For the text-containing cell, return its midpoint in [x, y] coordinate format. 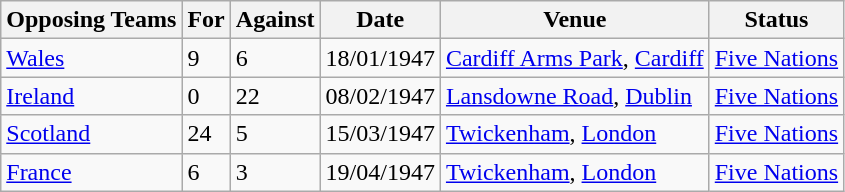
24 [206, 134]
19/04/1947 [380, 172]
Against [275, 20]
18/01/1947 [380, 58]
Scotland [92, 134]
Status [776, 20]
Lansdowne Road, Dublin [574, 96]
3 [275, 172]
5 [275, 134]
Venue [574, 20]
Wales [92, 58]
Opposing Teams [92, 20]
Date [380, 20]
Ireland [92, 96]
0 [206, 96]
For [206, 20]
9 [206, 58]
15/03/1947 [380, 134]
Cardiff Arms Park, Cardiff [574, 58]
22 [275, 96]
08/02/1947 [380, 96]
France [92, 172]
